Output the [X, Y] coordinate of the center of the cell containing the given text.  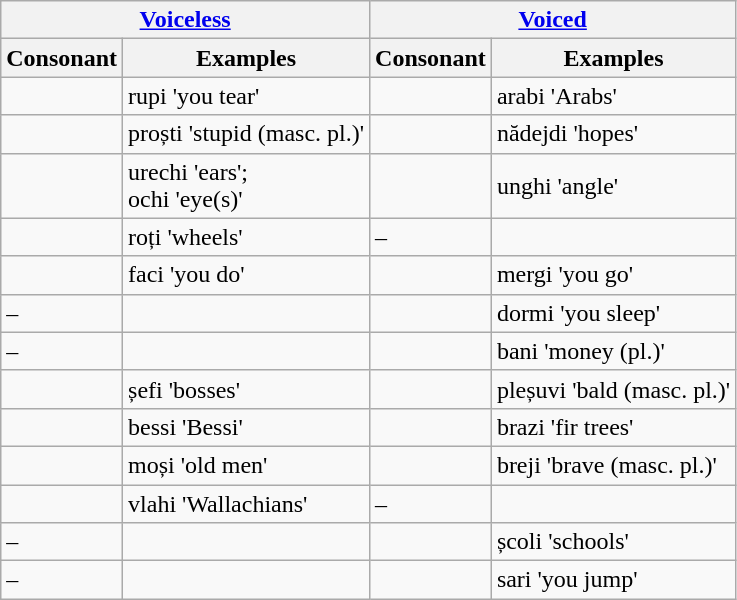
unghi 'angle' [613, 186]
urechi 'ears';ochi 'eye(s)' [246, 186]
mergi 'you go' [613, 275]
proști 'stupid (masc. pl.)' [246, 134]
Voiced [553, 20]
rupi 'you tear' [246, 96]
șefi 'bosses' [246, 389]
pleșuvi 'bald (masc. pl.)' [613, 389]
breji 'brave (masc. pl.)' [613, 465]
bani 'money (pl.)' [613, 351]
nădejdi 'hopes' [613, 134]
moși 'old men' [246, 465]
brazi 'fir trees' [613, 427]
școli 'schools' [613, 542]
sari 'you jump' [613, 580]
arabi 'Arabs' [613, 96]
roți 'wheels' [246, 237]
vlahi 'Wallachians' [246, 503]
bessi 'Bessi' [246, 427]
Voiceless [186, 20]
faci 'you do' [246, 275]
dormi 'you sleep' [613, 313]
